Return the (x, y) coordinate for the center point of the cell that contains the specified text.  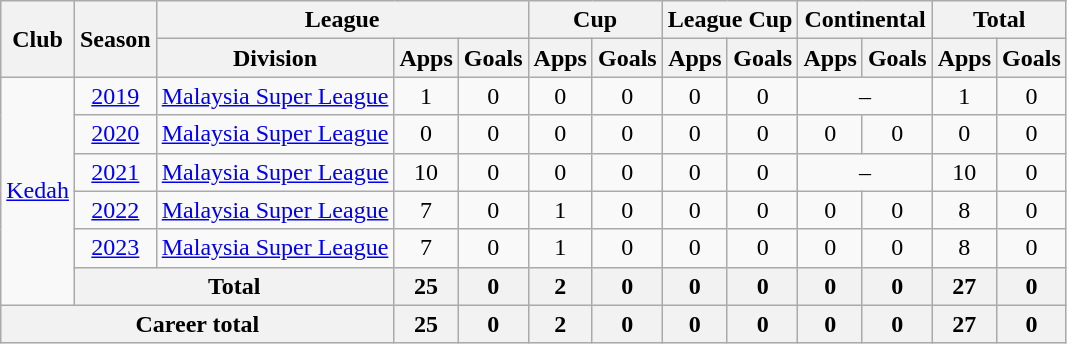
2022 (115, 210)
Kedah (38, 191)
Division (275, 58)
2019 (115, 96)
2023 (115, 248)
League (342, 20)
Cup (595, 20)
Season (115, 39)
Continental (865, 20)
Career total (198, 324)
2020 (115, 134)
2021 (115, 172)
Club (38, 39)
League Cup (730, 20)
